Identify which cell holds the provided text, then report its [X, Y] central coordinate. 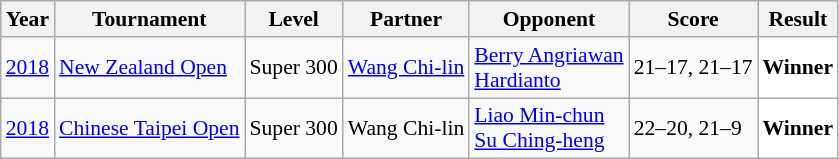
Partner [406, 19]
Level [293, 19]
Score [694, 19]
New Zealand Open [149, 68]
Result [798, 19]
Tournament [149, 19]
Chinese Taipei Open [149, 128]
21–17, 21–17 [694, 68]
Opponent [548, 19]
Liao Min-chun Su Ching-heng [548, 128]
Year [28, 19]
Berry Angriawan Hardianto [548, 68]
22–20, 21–9 [694, 128]
